Pinpoint the cell where the given text exists, returning its (x, y) midpoint coordinate. 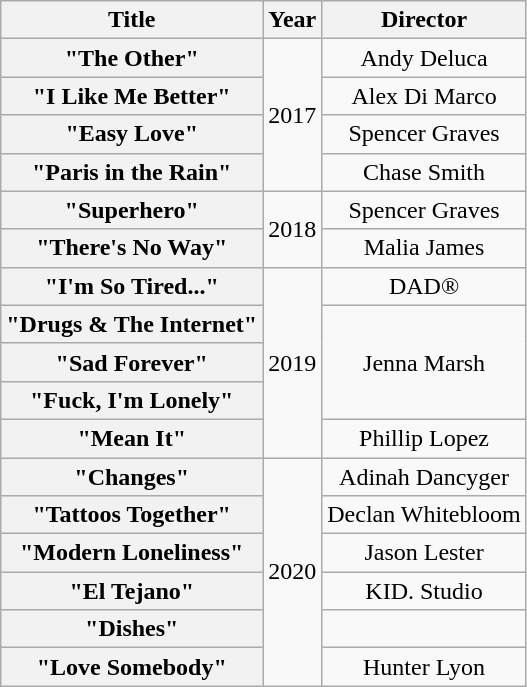
"I Like Me Better" (132, 96)
"I'm So Tired..." (132, 286)
Title (132, 20)
"Changes" (132, 477)
"Easy Love" (132, 134)
"Drugs & The Internet" (132, 324)
DAD® (424, 286)
"El Tejano" (132, 591)
"Love Somebody" (132, 667)
"Sad Forever" (132, 362)
Jason Lester (424, 553)
Year (292, 20)
Declan Whitebloom (424, 515)
Adinah Dancyger (424, 477)
2017 (292, 115)
Phillip Lopez (424, 438)
Andy Deluca (424, 58)
"Paris in the Rain" (132, 172)
Chase Smith (424, 172)
"Mean It" (132, 438)
"The Other" (132, 58)
"Superhero" (132, 210)
2018 (292, 229)
2020 (292, 572)
"Dishes" (132, 629)
KID. Studio (424, 591)
Malia James (424, 248)
"Modern Loneliness" (132, 553)
2019 (292, 362)
"Tattoos Together" (132, 515)
"There's No Way" (132, 248)
Alex Di Marco (424, 96)
Director (424, 20)
Jenna Marsh (424, 362)
Hunter Lyon (424, 667)
"Fuck, I'm Lonely" (132, 400)
